Scan for the cell matching the given text and deliver its (x, y) coordinate at center. 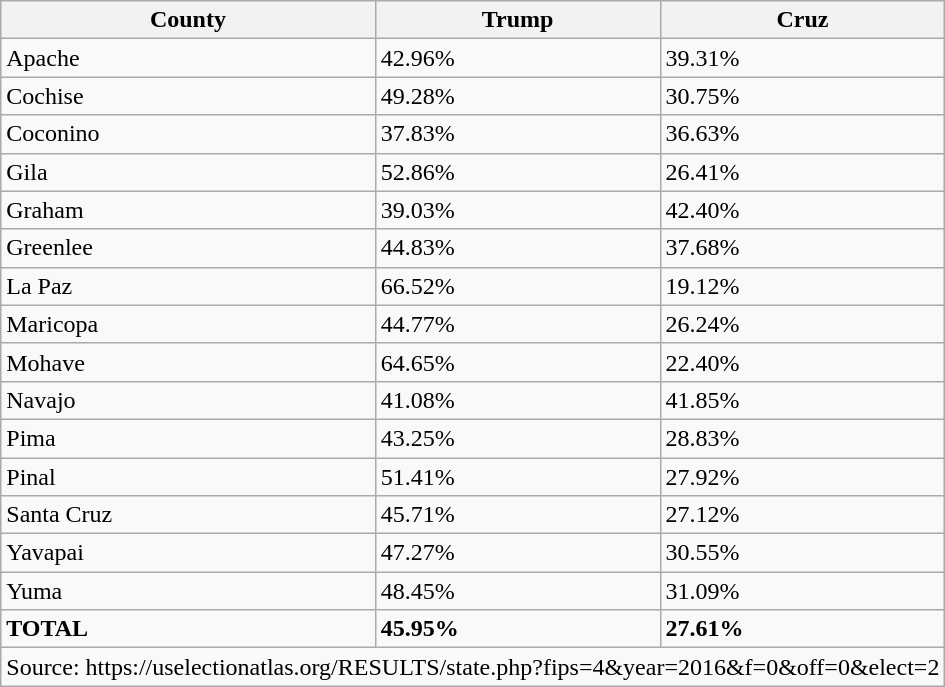
Yavapai (188, 553)
Apache (188, 58)
Maricopa (188, 324)
Mohave (188, 362)
Source: https://uselectionatlas.org/RESULTS/state.php?fips=4&year=2016&f=0&off=0&elect=2 (473, 667)
66.52% (518, 286)
27.12% (802, 515)
41.85% (802, 400)
27.92% (802, 477)
31.09% (802, 591)
26.41% (802, 172)
39.31% (802, 58)
48.45% (518, 591)
41.08% (518, 400)
37.83% (518, 134)
Coconino (188, 134)
22.40% (802, 362)
Gila (188, 172)
43.25% (518, 438)
64.65% (518, 362)
30.55% (802, 553)
45.95% (518, 629)
44.83% (518, 248)
51.41% (518, 477)
Navajo (188, 400)
Pinal (188, 477)
19.12% (802, 286)
39.03% (518, 210)
49.28% (518, 96)
Cruz (802, 20)
45.71% (518, 515)
Santa Cruz (188, 515)
Graham (188, 210)
County (188, 20)
Trump (518, 20)
26.24% (802, 324)
Yuma (188, 591)
37.68% (802, 248)
30.75% (802, 96)
47.27% (518, 553)
52.86% (518, 172)
Greenlee (188, 248)
28.83% (802, 438)
36.63% (802, 134)
Pima (188, 438)
La Paz (188, 286)
44.77% (518, 324)
42.96% (518, 58)
TOTAL (188, 629)
42.40% (802, 210)
Cochise (188, 96)
27.61% (802, 629)
